Return (X, Y) of the center of cell containing provided text 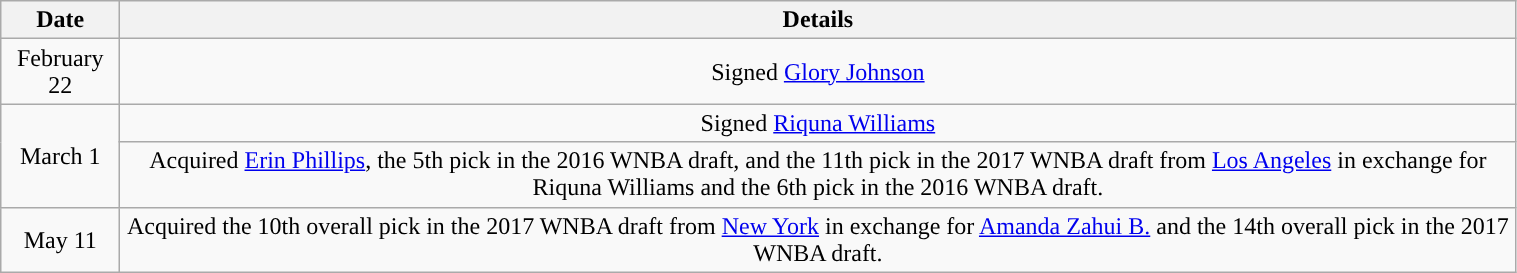
Signed Glory Johnson (818, 72)
March 1 (60, 156)
Date (60, 20)
Acquired the 10th overall pick in the 2017 WNBA draft from New York in exchange for Amanda Zahui B. and the 14th overall pick in the 2017 WNBA draft. (818, 240)
Signed Riquna Williams (818, 123)
February 22 (60, 72)
Details (818, 20)
May 11 (60, 240)
